Find where the given text appears and provide that cell's center as [x, y] coordinate. 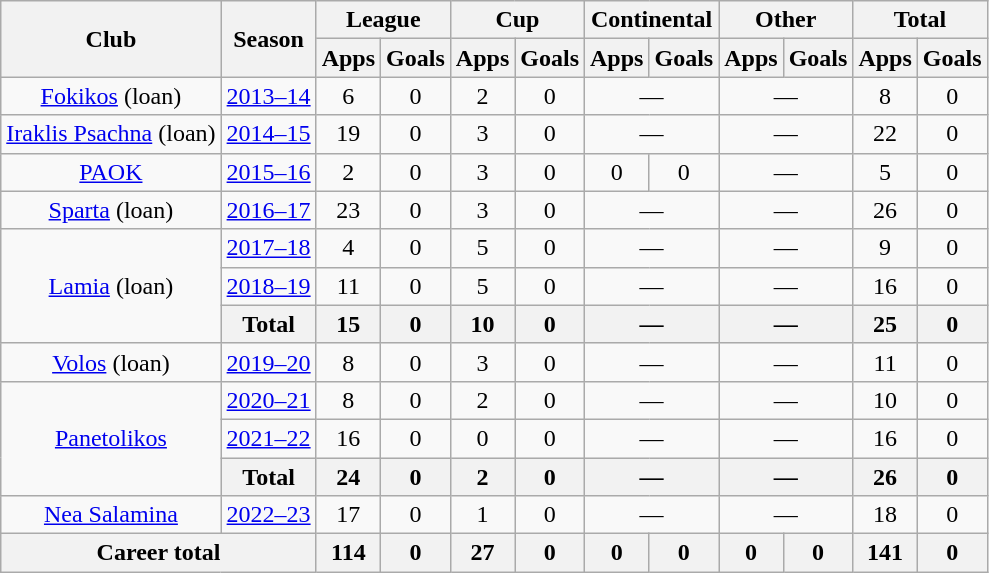
Volos (loan) [111, 362]
2018–19 [268, 286]
Sparta (loan) [111, 210]
League [383, 20]
6 [348, 96]
1 [482, 515]
2021–22 [268, 438]
23 [348, 210]
19 [348, 134]
2014–15 [268, 134]
15 [348, 324]
114 [348, 553]
Cup [517, 20]
9 [885, 248]
Continental [652, 20]
Fokikos (loan) [111, 96]
Club [111, 39]
Nea Salamina [111, 515]
2020–21 [268, 400]
2017–18 [268, 248]
22 [885, 134]
2015–16 [268, 172]
4 [348, 248]
PAOK [111, 172]
Other [786, 20]
141 [885, 553]
Career total [158, 553]
2022–23 [268, 515]
Panetolikos [111, 438]
Season [268, 39]
27 [482, 553]
Lamia (loan) [111, 286]
2016–17 [268, 210]
2013–14 [268, 96]
18 [885, 515]
25 [885, 324]
17 [348, 515]
2019–20 [268, 362]
24 [348, 477]
Iraklis Psachna (loan) [111, 134]
